Detect which cell encompasses the target text, then output its [x, y] center coordinate. 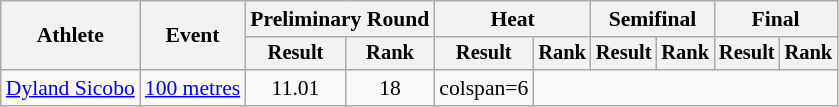
Athlete [70, 36]
Final [776, 19]
Dyland Sicobo [70, 88]
Heat [512, 19]
Preliminary Round [340, 19]
Event [192, 36]
100 metres [192, 88]
colspan=6 [484, 88]
Semifinal [652, 19]
11.01 [296, 88]
18 [390, 88]
